Identify which cell holds the provided text, then report its (X, Y) central coordinate. 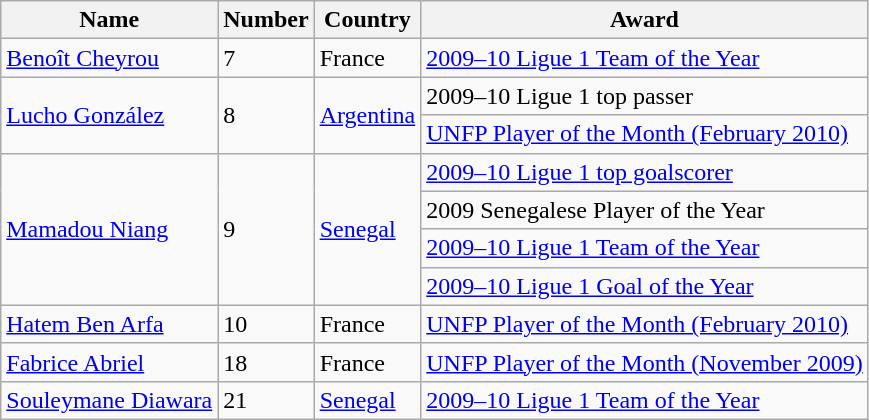
8 (266, 115)
2009–10 Ligue 1 Goal of the Year (644, 286)
Country (368, 20)
2009–10 Ligue 1 top passer (644, 96)
Hatem Ben Arfa (110, 324)
UNFP Player of the Month (November 2009) (644, 362)
18 (266, 362)
2009 Senegalese Player of the Year (644, 210)
9 (266, 229)
Number (266, 20)
Benoît Cheyrou (110, 58)
10 (266, 324)
Name (110, 20)
Argentina (368, 115)
2009–10 Ligue 1 top goalscorer (644, 172)
21 (266, 400)
Fabrice Abriel (110, 362)
Mamadou Niang (110, 229)
Award (644, 20)
7 (266, 58)
Souleymane Diawara (110, 400)
Lucho González (110, 115)
